Locate the cell with the specified text and output its (X, Y) center coordinate. 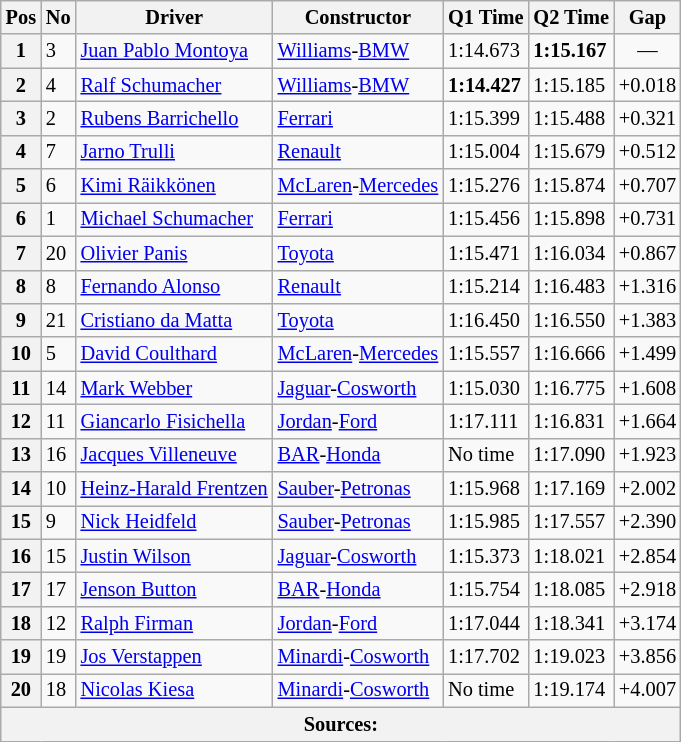
1:15.399 (486, 118)
1:15.968 (486, 489)
1:17.169 (570, 489)
1:17.111 (486, 421)
1:16.450 (486, 320)
+0.512 (648, 152)
1:19.174 (570, 690)
Gap (648, 17)
1:17.090 (570, 455)
+1.608 (648, 388)
1:15.557 (486, 354)
1:18.021 (570, 556)
Sources: (341, 724)
13 (21, 455)
+2.002 (648, 489)
1:15.214 (486, 287)
1:17.044 (486, 623)
1:15.167 (570, 51)
1:15.679 (570, 152)
— (648, 51)
+1.923 (648, 455)
Michael Schumacher (174, 219)
1:15.471 (486, 253)
Nicolas Kiesa (174, 690)
1:18.341 (570, 623)
Jacques Villeneuve (174, 455)
+0.707 (648, 186)
+0.867 (648, 253)
Driver (174, 17)
David Coulthard (174, 354)
1:16.034 (570, 253)
1:17.702 (486, 657)
1:16.550 (570, 320)
Cristiano da Matta (174, 320)
No (58, 17)
1:15.754 (486, 589)
1:15.874 (570, 186)
Q1 Time (486, 17)
+3.856 (648, 657)
1:15.004 (486, 152)
Giancarlo Fisichella (174, 421)
Olivier Panis (174, 253)
Jarno Trulli (174, 152)
1:15.276 (486, 186)
+2.854 (648, 556)
1:15.030 (486, 388)
+2.390 (648, 522)
+1.664 (648, 421)
Constructor (358, 17)
1:15.185 (570, 85)
Kimi Räikkönen (174, 186)
Juan Pablo Montoya (174, 51)
+1.383 (648, 320)
1:17.557 (570, 522)
1:16.483 (570, 287)
Nick Heidfeld (174, 522)
1:15.488 (570, 118)
1:16.775 (570, 388)
1:14.673 (486, 51)
21 (58, 320)
Pos (21, 17)
1:16.831 (570, 421)
Fernando Alonso (174, 287)
1:15.373 (486, 556)
1:15.456 (486, 219)
Heinz-Harald Frentzen (174, 489)
Jos Verstappen (174, 657)
Q2 Time (570, 17)
+2.918 (648, 589)
+0.018 (648, 85)
+0.731 (648, 219)
+1.499 (648, 354)
Rubens Barrichello (174, 118)
+1.316 (648, 287)
+3.174 (648, 623)
Mark Webber (174, 388)
Ralph Firman (174, 623)
Jenson Button (174, 589)
Ralf Schumacher (174, 85)
1:19.023 (570, 657)
1:16.666 (570, 354)
1:15.898 (570, 219)
+0.321 (648, 118)
1:14.427 (486, 85)
1:15.985 (486, 522)
1:18.085 (570, 589)
Justin Wilson (174, 556)
+4.007 (648, 690)
